Provide the [X, Y] coordinate of the cell's center where the given text is located.  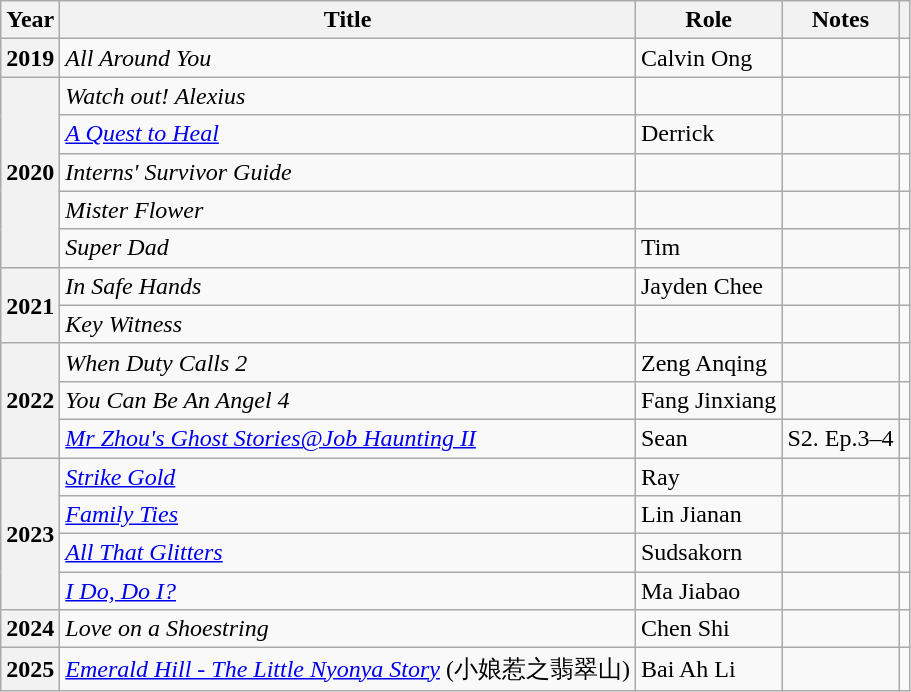
2024 [30, 629]
I Do, Do I? [348, 591]
All That Glitters [348, 553]
S2. Ep.3–4 [840, 438]
Mr Zhou's Ghost Stories@Job Haunting II [348, 438]
Calvin Ong [708, 58]
2025 [30, 670]
Derrick [708, 134]
Super Dad [348, 248]
Zeng Anqing [708, 362]
Role [708, 20]
Sudsakorn [708, 553]
Family Ties [348, 515]
Tim [708, 248]
Chen Shi [708, 629]
Lin Jianan [708, 515]
You Can Be An Angel 4 [348, 400]
In Safe Hands [348, 286]
Ray [708, 477]
Emerald Hill - The Little Nyonya Story (小娘惹之翡翠山) [348, 670]
Year [30, 20]
A Quest to Heal [348, 134]
Sean [708, 438]
When Duty Calls 2 [348, 362]
Interns' Survivor Guide [348, 172]
Title [348, 20]
Bai Ah Li [708, 670]
Fang Jinxiang [708, 400]
Notes [840, 20]
Watch out! Alexius [348, 96]
2021 [30, 305]
Mister Flower [348, 210]
Love on a Shoestring [348, 629]
Key Witness [348, 324]
All Around You [348, 58]
Strike Gold [348, 477]
2023 [30, 534]
2020 [30, 172]
Jayden Chee [708, 286]
2022 [30, 400]
2019 [30, 58]
Ma Jiabao [708, 591]
